Find where the given text appears and provide that cell's center as (x, y) coordinate. 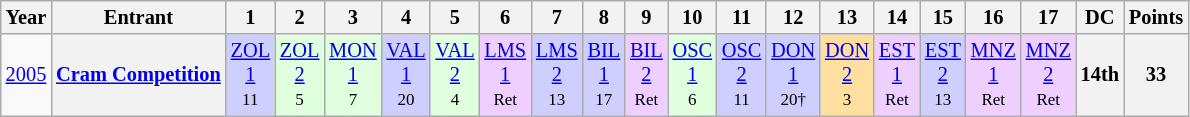
14 (897, 17)
Entrant (138, 17)
VAL120 (406, 75)
OSC211 (742, 75)
EST213 (943, 75)
6 (505, 17)
2 (300, 17)
Year (26, 17)
BIL2Ret (646, 75)
ZOL111 (250, 75)
3 (352, 17)
BIL117 (604, 75)
ZOL25 (300, 75)
MNZ2Ret (1048, 75)
13 (847, 17)
2005 (26, 75)
LMS213 (557, 75)
1 (250, 17)
15 (943, 17)
EST1Ret (897, 75)
16 (994, 17)
MON17 (352, 75)
MNZ1Ret (994, 75)
14th (1100, 75)
33 (1156, 75)
DC (1100, 17)
12 (793, 17)
8 (604, 17)
LMS1Ret (505, 75)
11 (742, 17)
Points (1156, 17)
4 (406, 17)
10 (692, 17)
5 (454, 17)
17 (1048, 17)
OSC16 (692, 75)
DON23 (847, 75)
DON120† (793, 75)
9 (646, 17)
VAL24 (454, 75)
Cram Competition (138, 75)
7 (557, 17)
